Determine the [X, Y] coordinate at the center of the cell enclosing the given text.  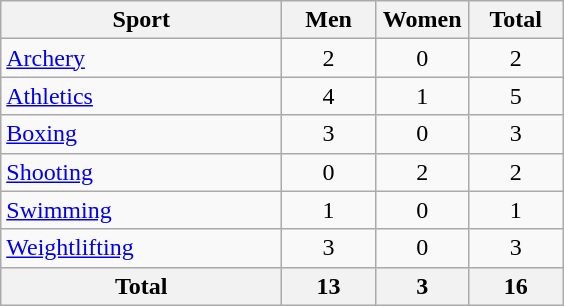
Archery [142, 58]
Boxing [142, 134]
5 [516, 96]
Women [422, 20]
Swimming [142, 210]
Weightlifting [142, 248]
Sport [142, 20]
Athletics [142, 96]
13 [329, 286]
Shooting [142, 172]
Men [329, 20]
16 [516, 286]
4 [329, 96]
